From the cell containing the given text, extract its center point as (X, Y) coordinate. 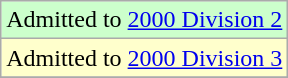
Admitted to 2000 Division 3 (144, 58)
Admitted to 2000 Division 2 (144, 20)
